Return the (X, Y) coordinate for the center point of the cell that contains the specified text.  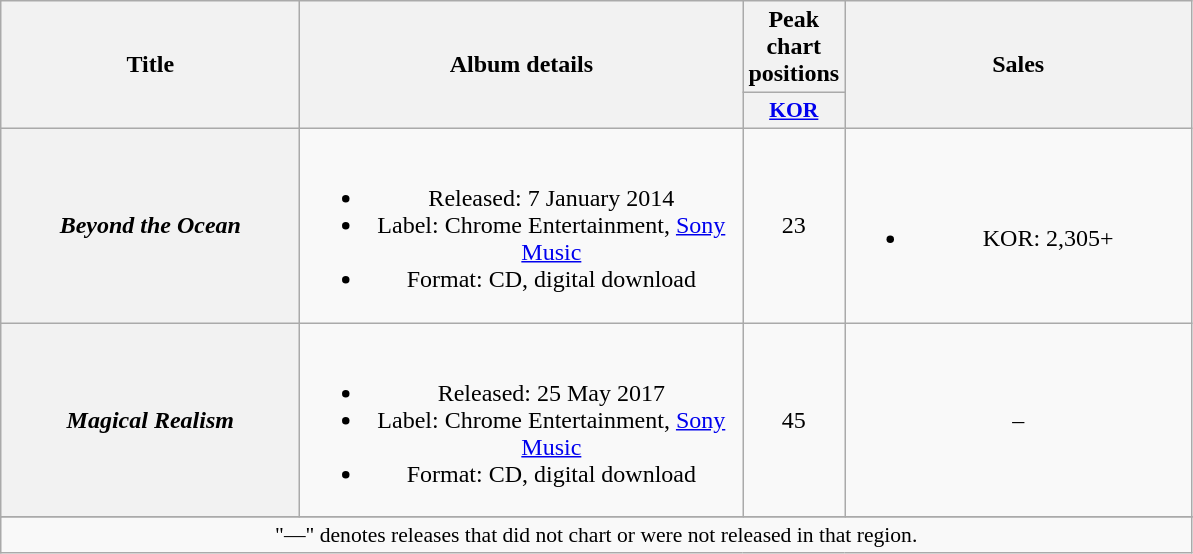
45 (794, 419)
Beyond the Ocean (150, 225)
Sales (1018, 65)
Title (150, 65)
Released: 25 May 2017Label: Chrome Entertainment, Sony MusicFormat: CD, digital download (522, 419)
Magical Realism (150, 419)
23 (794, 225)
Released: 7 January 2014Label: Chrome Entertainment, Sony MusicFormat: CD, digital download (522, 225)
KOR (794, 111)
– (1018, 419)
"—" denotes releases that did not chart or were not released in that region. (596, 535)
Album details (522, 65)
KOR: 2,305+ (1018, 225)
Peak chart positions (794, 47)
